Search for the cell housing the specified text and yield its (x, y) center coordinate. 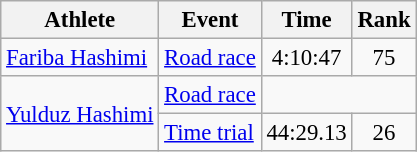
Rank (384, 20)
44:29.13 (306, 133)
Time (306, 20)
Event (210, 20)
75 (384, 58)
4:10:47 (306, 58)
Time trial (210, 133)
Yulduz Hashimi (80, 114)
26 (384, 133)
Fariba Hashimi (80, 58)
Athlete (80, 20)
